Capture the cell that displays the provided text and extract its (x, y) central coordinate. 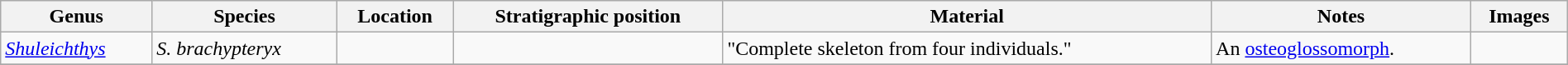
"Complete skeleton from four individuals." (968, 48)
Images (1518, 17)
S. brachypteryx (245, 48)
Location (395, 17)
Shuleichthys (76, 48)
Species (245, 17)
An osteoglossomorph. (1341, 48)
Stratigraphic position (588, 17)
Notes (1341, 17)
Genus (76, 17)
Material (968, 17)
